Extract the (X, Y) coordinate from the center of the cell holding the provided text.  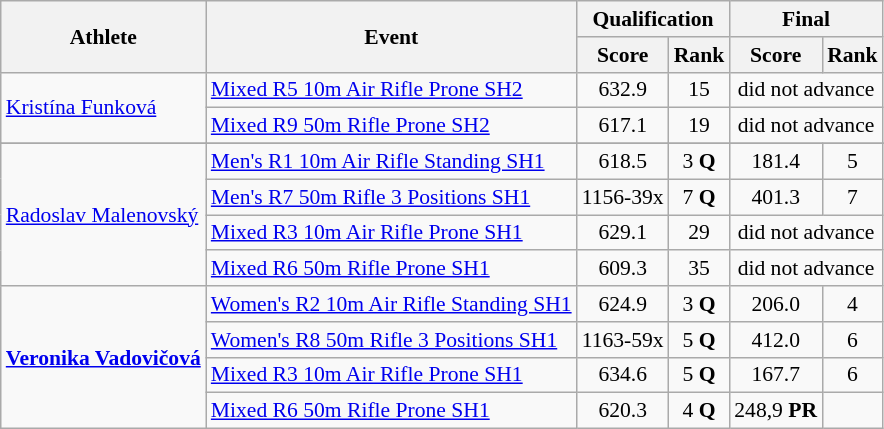
19 (700, 126)
206.0 (776, 304)
Veronika Vadovičová (104, 357)
632.9 (623, 90)
634.6 (623, 375)
617.1 (623, 126)
Athlete (104, 36)
Mixed R9 50m Rifle Prone SH2 (392, 126)
29 (700, 233)
Event (392, 36)
629.1 (623, 233)
401.3 (776, 197)
Men's R1 10m Air Rifle Standing SH1 (392, 162)
412.0 (776, 340)
4 (852, 304)
620.3 (623, 411)
1156-39x (623, 197)
618.5 (623, 162)
Qualification (654, 19)
1163-59x (623, 340)
624.9 (623, 304)
15 (700, 90)
7 (852, 197)
Kristína Funková (104, 108)
35 (700, 269)
181.4 (776, 162)
609.3 (623, 269)
Final (806, 19)
Radoslav Malenovský (104, 215)
167.7 (776, 375)
Women's R8 50m Rifle 3 Positions SH1 (392, 340)
4 Q (700, 411)
248,9 PR (776, 411)
Mixed R5 10m Air Rifle Prone SH2 (392, 90)
Men's R7 50m Rifle 3 Positions SH1 (392, 197)
Women's R2 10m Air Rifle Standing SH1 (392, 304)
5 (852, 162)
7 Q (700, 197)
